For the text-containing cell, return its midpoint in [x, y] coordinate format. 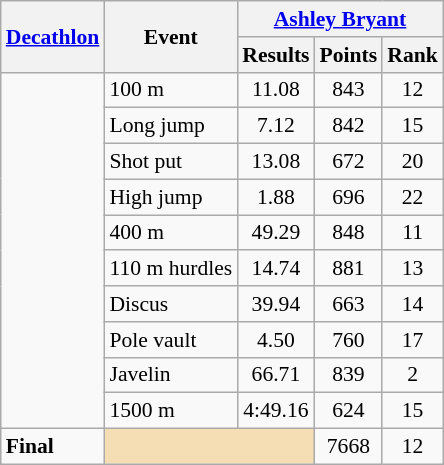
Discus [170, 304]
624 [349, 411]
13.08 [276, 162]
1.88 [276, 197]
672 [349, 162]
760 [349, 340]
Long jump [170, 126]
High jump [170, 197]
7.12 [276, 126]
Shot put [170, 162]
110 m hurdles [170, 269]
881 [349, 269]
49.29 [276, 233]
14.74 [276, 269]
Decathlon [53, 36]
39.94 [276, 304]
11.08 [276, 90]
400 m [170, 233]
Final [53, 447]
Rank [412, 55]
Ashley Bryant [340, 19]
696 [349, 197]
Event [170, 36]
22 [412, 197]
7668 [349, 447]
66.71 [276, 375]
4:49.16 [276, 411]
14 [412, 304]
17 [412, 340]
2 [412, 375]
Points [349, 55]
1500 m [170, 411]
Pole vault [170, 340]
20 [412, 162]
4.50 [276, 340]
Results [276, 55]
Javelin [170, 375]
663 [349, 304]
848 [349, 233]
839 [349, 375]
843 [349, 90]
842 [349, 126]
11 [412, 233]
100 m [170, 90]
13 [412, 269]
